Provide the [x, y] coordinate of the cell's center where the given text is located.  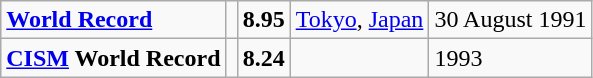
Tokyo, Japan [360, 20]
8.24 [264, 58]
CISM World Record [114, 58]
8.95 [264, 20]
World Record [114, 20]
1993 [510, 58]
30 August 1991 [510, 20]
